Extract the [x, y] coordinate from the center of the cell holding the provided text.  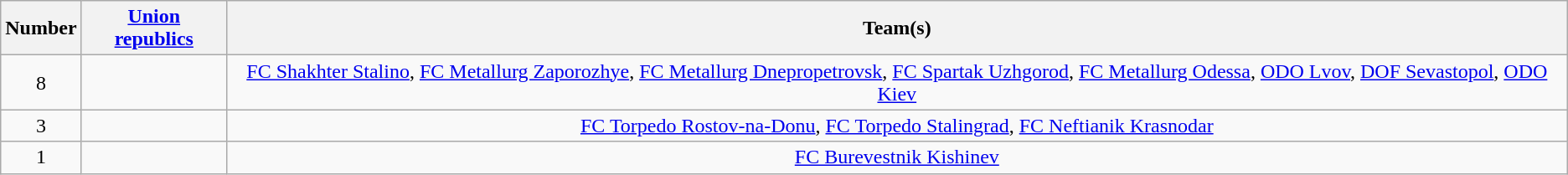
FC Burevestnik Kishinev [896, 157]
1 [41, 157]
3 [41, 126]
Team(s) [896, 28]
FC Torpedo Rostov-na-Donu, FC Torpedo Stalingrad, FC Neftianik Krasnodar [896, 126]
Union republics [154, 28]
8 [41, 82]
Number [41, 28]
